Determine the (X, Y) coordinate at the center of the cell enclosing the given text.  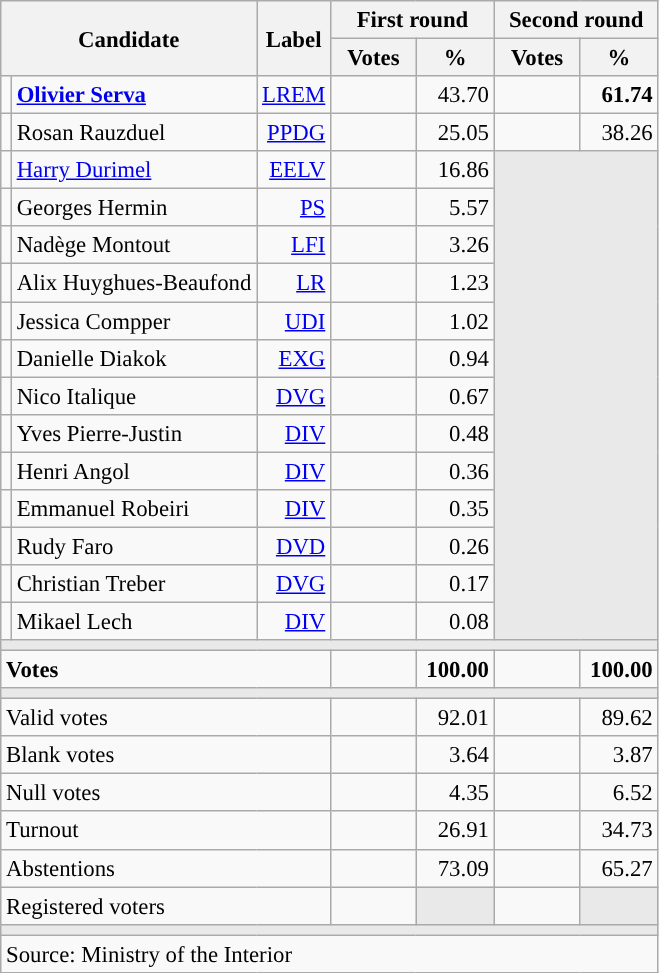
Olivier Serva (134, 95)
DVD (294, 546)
89.62 (619, 718)
1.23 (455, 283)
LFI (294, 245)
Label (294, 38)
Valid votes (166, 718)
3.87 (619, 755)
16.86 (455, 170)
Alix Huyghues-Beaufond (134, 283)
Candidate (129, 38)
92.01 (455, 718)
Yves Pierre-Justin (134, 433)
LR (294, 283)
5.57 (455, 208)
Danielle Diakok (134, 358)
Turnout (166, 831)
EELV (294, 170)
4.35 (455, 793)
0.94 (455, 358)
Christian Treber (134, 584)
Nadège Montout (134, 245)
25.05 (455, 133)
43.70 (455, 95)
26.91 (455, 831)
Source: Ministry of the Interior (330, 954)
Null votes (166, 793)
0.36 (455, 471)
1.02 (455, 321)
0.48 (455, 433)
38.26 (619, 133)
Registered voters (166, 906)
6.52 (619, 793)
Georges Hermin (134, 208)
0.08 (455, 621)
First round (413, 20)
Emmanuel Robeiri (134, 509)
61.74 (619, 95)
73.09 (455, 868)
Abstentions (166, 868)
Nico Italique (134, 396)
3.26 (455, 245)
0.17 (455, 584)
Rudy Faro (134, 546)
PPDG (294, 133)
Harry Durimel (134, 170)
0.26 (455, 546)
65.27 (619, 868)
0.67 (455, 396)
LREM (294, 95)
34.73 (619, 831)
Henri Angol (134, 471)
Second round (576, 20)
Rosan Rauzduel (134, 133)
0.35 (455, 509)
Jessica Compper (134, 321)
3.64 (455, 755)
PS (294, 208)
Mikael Lech (134, 621)
Blank votes (166, 755)
UDI (294, 321)
EXG (294, 358)
